From the cell containing the given text, extract its center point as (X, Y) coordinate. 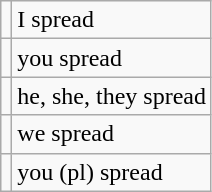
we spread (112, 134)
you spread (112, 58)
I spread (112, 20)
you (pl) spread (112, 172)
he, she, they spread (112, 96)
